Scan for the cell matching the given text and deliver its [x, y] coordinate at center. 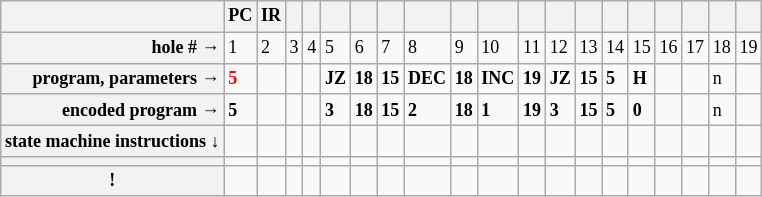
! [112, 180]
12 [560, 48]
4 [312, 48]
16 [668, 48]
11 [532, 48]
14 [616, 48]
program, parameters → [112, 78]
IR [272, 16]
7 [390, 48]
0 [642, 110]
17 [696, 48]
10 [498, 48]
state machine instructions ↓ [112, 140]
encoded program → [112, 110]
hole # → [112, 48]
H [642, 78]
6 [364, 48]
PC [240, 16]
13 [588, 48]
8 [428, 48]
9 [464, 48]
INC [498, 78]
DEC [428, 78]
